From the cell containing the given text, extract its center point as (x, y) coordinate. 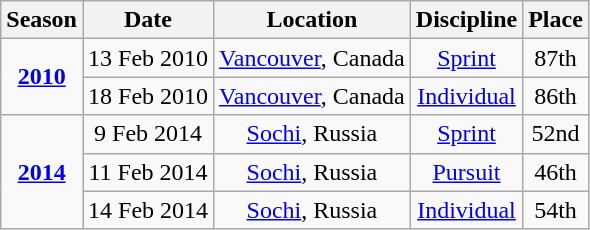
2010 (42, 77)
Pursuit (466, 172)
Discipline (466, 20)
Date (148, 20)
18 Feb 2010 (148, 96)
52nd (556, 134)
11 Feb 2014 (148, 172)
2014 (42, 172)
86th (556, 96)
9 Feb 2014 (148, 134)
Season (42, 20)
54th (556, 210)
Location (312, 20)
13 Feb 2010 (148, 58)
87th (556, 58)
46th (556, 172)
Place (556, 20)
14 Feb 2014 (148, 210)
